Output the [x, y] coordinate of the center of the cell containing the given text.  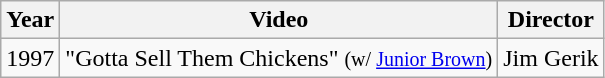
Director [551, 20]
"Gotta Sell Them Chickens" (w/ Junior Brown) [279, 58]
Video [279, 20]
Jim Gerik [551, 58]
Year [30, 20]
1997 [30, 58]
